Determine the (X, Y) coordinate at the center of the cell enclosing the given text.  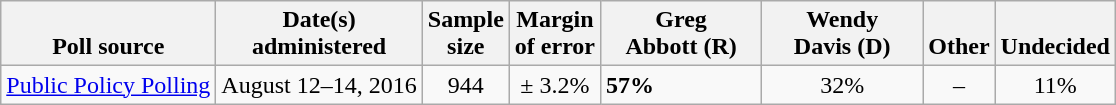
August 12–14, 2016 (319, 85)
Poll source (108, 34)
Samplesize (466, 34)
– (959, 85)
57% (682, 85)
Public Policy Polling (108, 85)
GregAbbott (R) (682, 34)
± 3.2% (554, 85)
32% (842, 85)
11% (1055, 85)
Date(s)administered (319, 34)
Other (959, 34)
944 (466, 85)
Marginof error (554, 34)
Undecided (1055, 34)
WendyDavis (D) (842, 34)
